Pinpoint the cell where the given text exists, returning its [X, Y] midpoint coordinate. 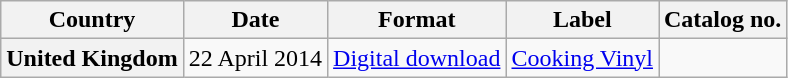
Format [417, 20]
Cooking Vinyl [582, 58]
Digital download [417, 58]
Catalog no. [722, 20]
Date [255, 20]
United Kingdom [92, 58]
Label [582, 20]
Country [92, 20]
22 April 2014 [255, 58]
